From the cell containing the given text, extract its center point as (x, y) coordinate. 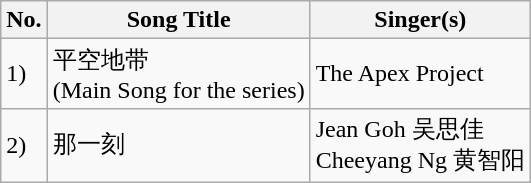
The Apex Project (420, 74)
平空地带 (Main Song for the series) (178, 74)
No. (24, 20)
2) (24, 145)
Singer(s) (420, 20)
Jean Goh 吴思佳 Cheeyang Ng 黄智阳 (420, 145)
Song Title (178, 20)
1) (24, 74)
那一刻 (178, 145)
